Provide the (x, y) coordinate of the cell's center where the given text is located.  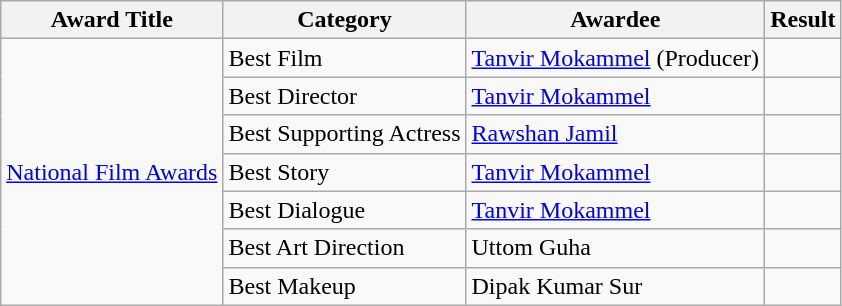
Best Art Direction (344, 248)
Best Film (344, 58)
Best Dialogue (344, 210)
Best Supporting Actress (344, 134)
Best Director (344, 96)
Awardee (616, 20)
Rawshan Jamil (616, 134)
Result (803, 20)
Best Story (344, 172)
Award Title (112, 20)
Uttom Guha (616, 248)
Category (344, 20)
National Film Awards (112, 172)
Tanvir Mokammel (Producer) (616, 58)
Dipak Kumar Sur (616, 286)
Best Makeup (344, 286)
